Pinpoint the cell where the given text exists, returning its [X, Y] midpoint coordinate. 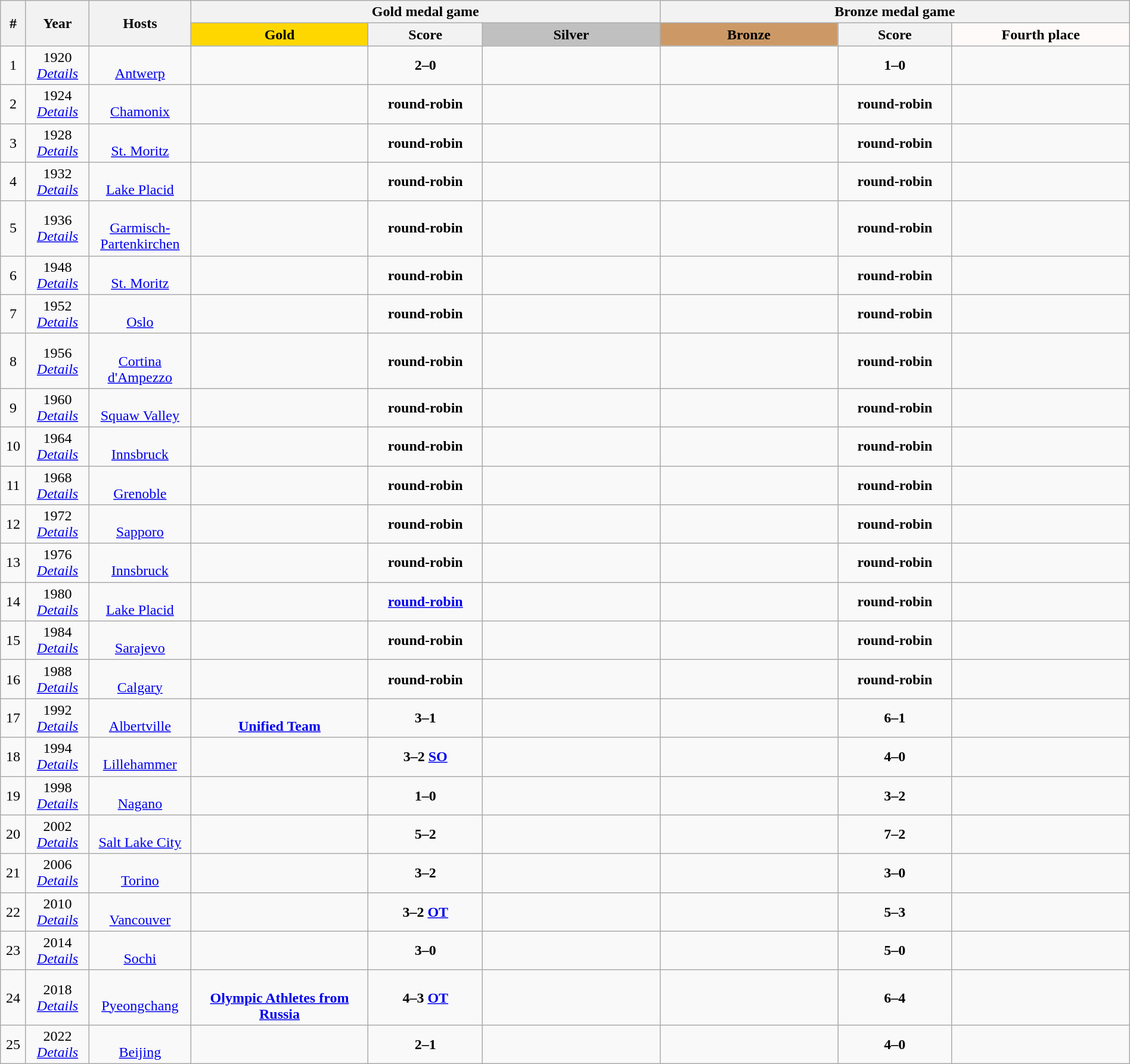
1932 Details [57, 181]
1998 Details [57, 795]
Vancouver [140, 912]
1928 Details [57, 143]
15 [13, 640]
Unified Team [280, 718]
1948 Details [57, 275]
14 [13, 602]
1976 Details [57, 563]
1972 Details [57, 525]
24 [13, 997]
1980 Details [57, 602]
17 [13, 718]
7 [13, 314]
2006 Details [57, 873]
21 [13, 873]
2–1 [426, 1044]
Gold medal game [426, 12]
2022 Details [57, 1044]
2 [13, 104]
Beijing [140, 1044]
Albertville [140, 718]
7–2 [895, 835]
3 [13, 143]
5–0 [895, 950]
Fourth place [1041, 35]
Antwerp [140, 66]
1992 Details [57, 718]
Silver [572, 35]
5 [13, 228]
1952 Details [57, 314]
18 [13, 757]
Sarajevo [140, 640]
Gold [280, 35]
1968 Details [57, 485]
Garmisch-Partenkirchen [140, 228]
4–3 OT [426, 997]
2010 Details [57, 912]
Calgary [140, 680]
1960 Details [57, 408]
1920 Details [57, 66]
1988 Details [57, 680]
Chamonix [140, 104]
Sochi [140, 950]
6–4 [895, 997]
Nagano [140, 795]
1 [13, 66]
Sapporo [140, 525]
3–2 OT [426, 912]
5–3 [895, 912]
2002 Details [57, 835]
1964 Details [57, 446]
1936 Details [57, 228]
Cortina d'Ampezzo [140, 361]
# [13, 23]
Bronze [749, 35]
2–0 [426, 66]
4 [13, 181]
2018 Details [57, 997]
6 [13, 275]
1994 Details [57, 757]
1984 Details [57, 640]
Hosts [140, 23]
3–1 [426, 718]
22 [13, 912]
Salt Lake City [140, 835]
10 [13, 446]
Year [57, 23]
1924 Details [57, 104]
2014 Details [57, 950]
23 [13, 950]
1956 Details [57, 361]
6–1 [895, 718]
25 [13, 1044]
Squaw Valley [140, 408]
19 [13, 795]
13 [13, 563]
Lillehammer [140, 757]
Oslo [140, 314]
16 [13, 680]
Torino [140, 873]
5–2 [426, 835]
12 [13, 525]
8 [13, 361]
Olympic Athletes from Russia [280, 997]
Grenoble [140, 485]
9 [13, 408]
11 [13, 485]
20 [13, 835]
Pyeongchang [140, 997]
Bronze medal game [895, 12]
3–2 SO [426, 757]
